Return the (x, y) coordinate for the center point of the cell that contains the specified text.  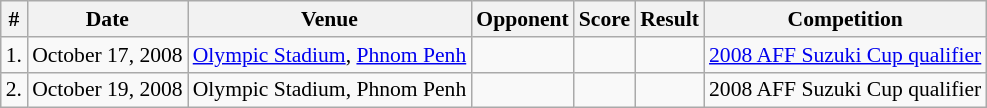
October 19, 2008 (108, 90)
October 17, 2008 (108, 55)
Date (108, 19)
Competition (845, 19)
# (14, 19)
2. (14, 90)
Opponent (522, 19)
1. (14, 55)
Result (670, 19)
Venue (330, 19)
Score (604, 19)
